Locate the cell with the specified text and output its [x, y] center coordinate. 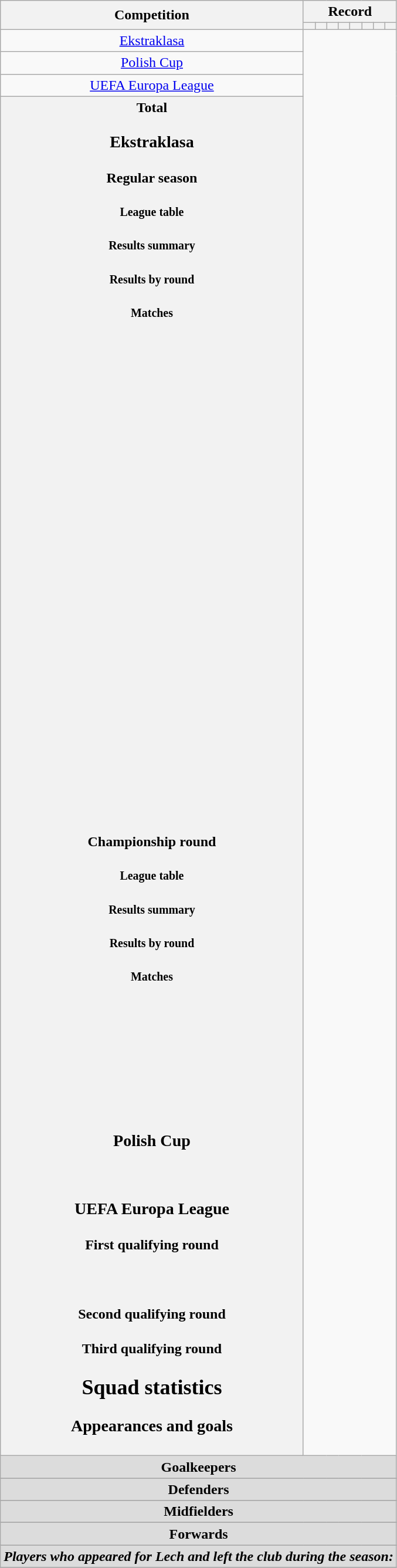
UEFA Europa League [152, 85]
Players who appeared for Lech and left the club during the season: [199, 1556]
Polish Cup [152, 63]
Goalkeepers [199, 1467]
Record [350, 12]
Defenders [199, 1489]
Ekstraklasa [152, 40]
Forwards [199, 1534]
Midfielders [199, 1512]
Competition [152, 15]
